Return the (X, Y) coordinate for the center point of the cell that contains the specified text.  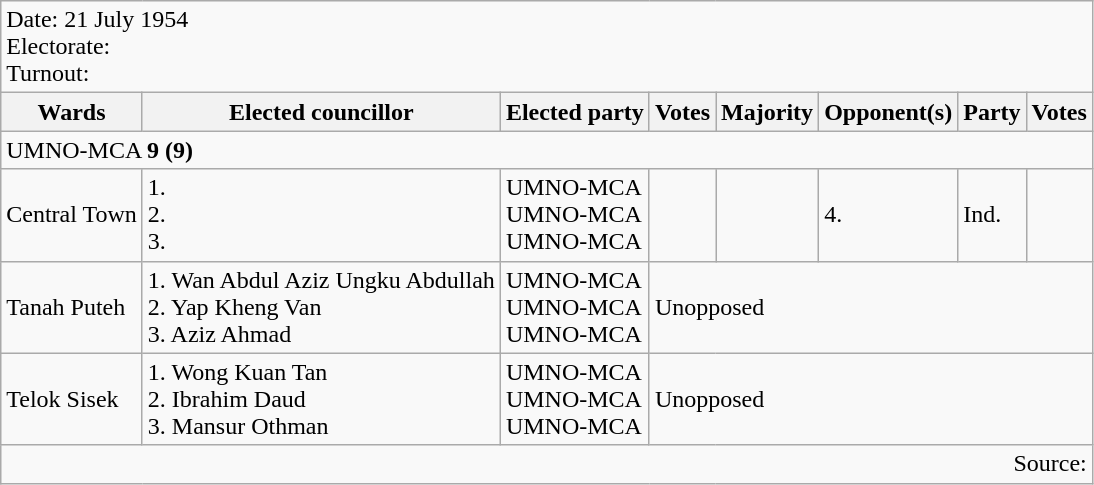
Ind. (992, 215)
UMNO-MCA 9 (9) (547, 150)
Central Town (72, 215)
Wards (72, 112)
Opponent(s) (888, 112)
Date: 21 July 1954Electorate: Turnout: (547, 47)
Elected party (574, 112)
Majority (768, 112)
4. (888, 215)
Source: (547, 464)
Tanah Puteh (72, 307)
1.2.3. (321, 215)
Telok Sisek (72, 399)
Party (992, 112)
1. Wong Kuan Tan2. Ibrahim Daud3. Mansur Othman (321, 399)
Elected councillor (321, 112)
1. Wan Abdul Aziz Ungku Abdullah2. Yap Kheng Van3. Aziz Ahmad (321, 307)
